Scan for the cell matching the given text and deliver its (x, y) coordinate at center. 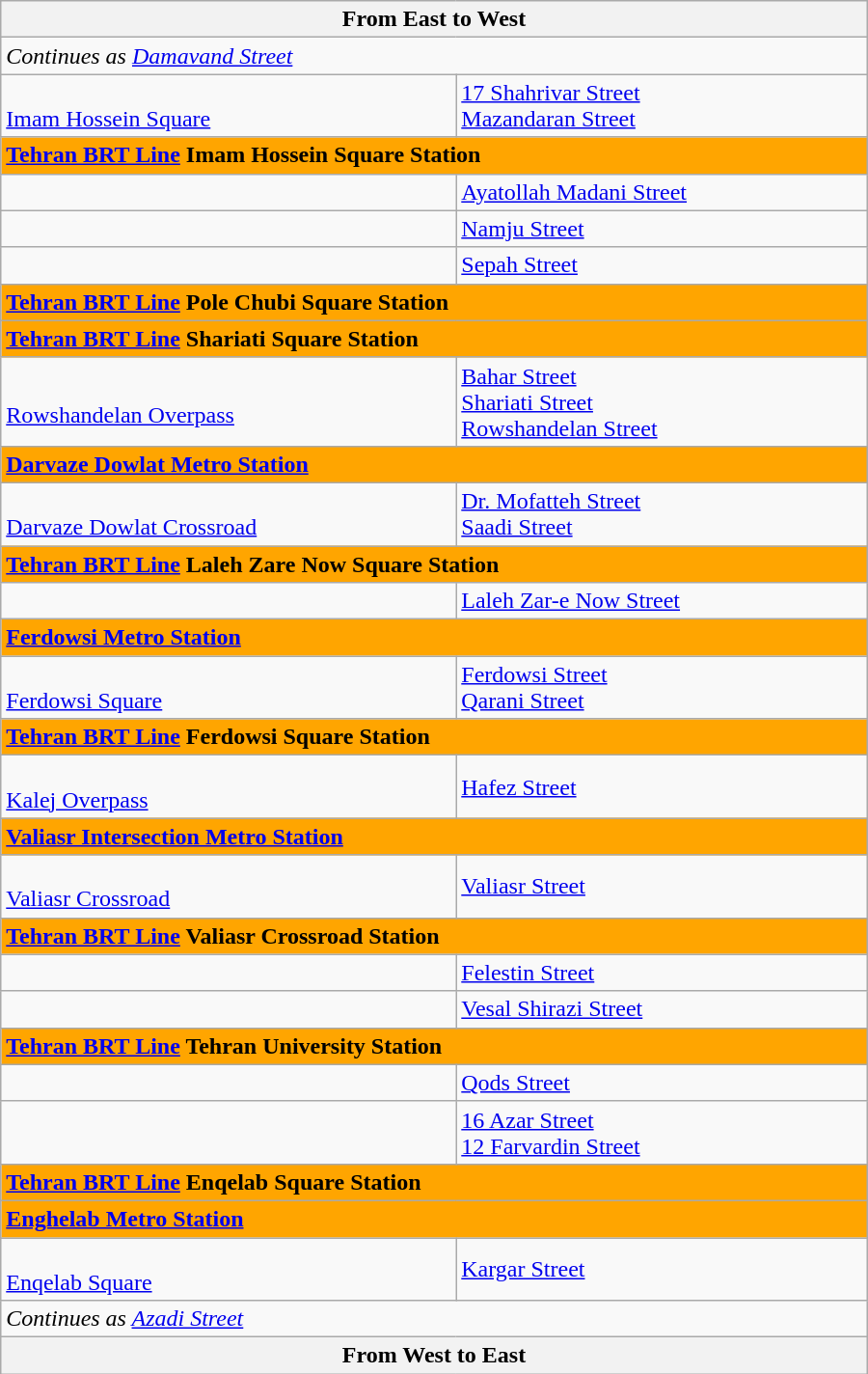
Tehran BRT Line Enqelab Square Station (434, 1182)
Vesal Shirazi Street (662, 1009)
Enqelab Square (229, 1268)
Tehran BRT Line Shariati Square Station (434, 339)
Tehran BRT Line Tehran University Station (434, 1046)
Tehran BRT Line Ferdowsi Square Station (434, 737)
Bahar Street Shariati Street Rowshandelan Street (662, 401)
Darvaze Dowlat Metro Station (434, 464)
16 Azar Street 12 Farvardin Street (662, 1133)
Kargar Street (662, 1268)
Namju Street (662, 229)
Ferdowsi Square (229, 687)
Rowshandelan Overpass (229, 401)
Dr. Mofatteh Street Saadi Street (662, 513)
Imam Hossein Square (229, 106)
Enghelab Metro Station (434, 1219)
From West to East (434, 1356)
Hafez Street (662, 787)
Valiasr Intersection Metro Station (434, 837)
Valiasr Street (662, 886)
Laleh Zar-e Now Street (662, 601)
17 Shahrivar Street Mazandaran Street (662, 106)
Ferdowsi Street Qarani Street (662, 687)
Kalej Overpass (229, 787)
Sepah Street (662, 265)
Qods Street (662, 1083)
Continues as Damavand Street (434, 56)
Tehran BRT Line Valiasr Crossroad Station (434, 936)
Ayatollah Madani Street (662, 192)
Tehran BRT Line Pole Chubi Square Station (434, 302)
Continues as Azadi Street (434, 1319)
Darvaze Dowlat Crossroad (229, 513)
Tehran BRT Line Imam Hossein Square Station (434, 155)
Tehran BRT Line Laleh Zare Now Square Station (434, 564)
Valiasr Crossroad (229, 886)
Felestin Street (662, 973)
From East to West (434, 19)
Ferdowsi Metro Station (434, 638)
